From the cell containing the given text, extract its center point as (x, y) coordinate. 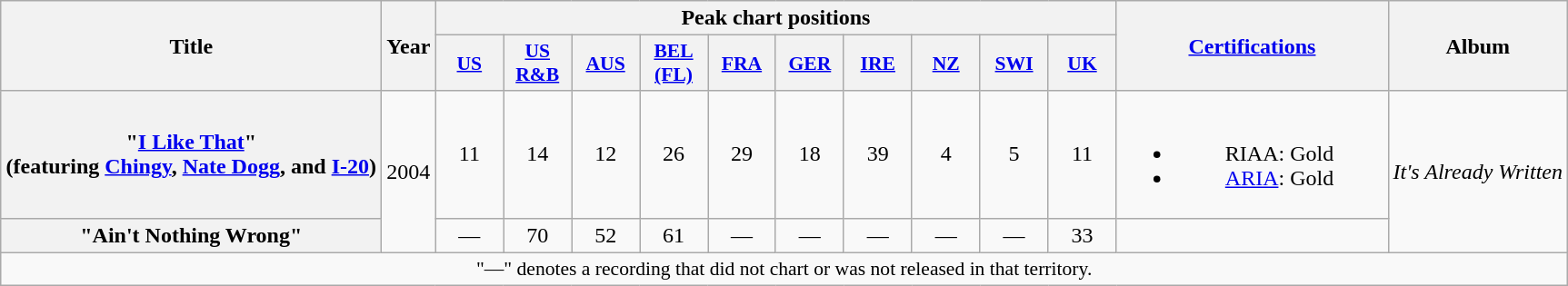
5 (1014, 154)
US (469, 64)
GER (809, 64)
RIAA: GoldARIA: Gold (1253, 154)
Title (191, 45)
"—" denotes a recording that did not chart or was not released in that territory. (784, 269)
It's Already Written (1478, 172)
29 (742, 154)
26 (674, 154)
18 (809, 154)
UK (1082, 64)
2004 (409, 172)
AUS (605, 64)
IRE (878, 64)
Certifications (1253, 45)
4 (945, 154)
Peak chart positions (776, 18)
70 (538, 235)
39 (878, 154)
SWI (1014, 64)
52 (605, 235)
14 (538, 154)
"I Like That"(featuring Chingy, Nate Dogg, and I-20) (191, 154)
61 (674, 235)
NZ (945, 64)
BEL(FL) (674, 64)
FRA (742, 64)
Year (409, 45)
"Ain't Nothing Wrong" (191, 235)
12 (605, 154)
Album (1478, 45)
33 (1082, 235)
USR&B (538, 64)
